Find where the given text appears and provide that cell's center as (x, y) coordinate. 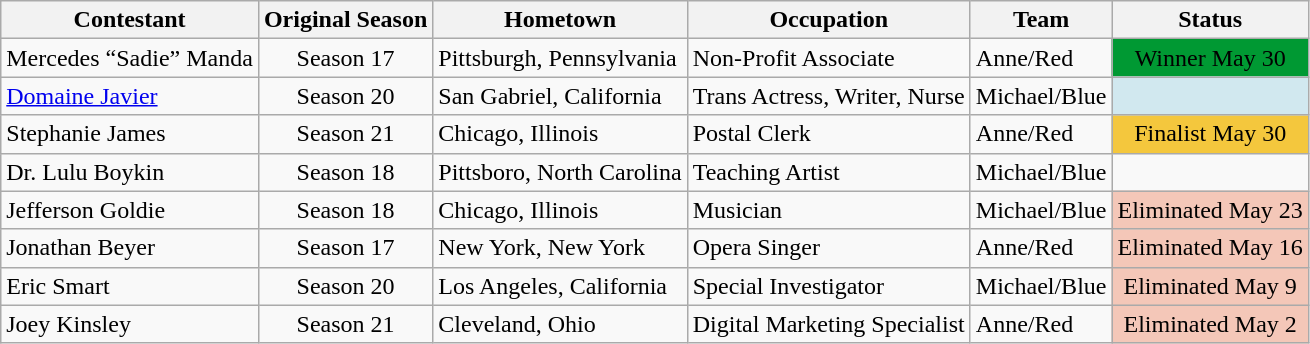
Hometown (560, 20)
Domaine Javier (130, 96)
Stephanie James (130, 134)
Eliminated May 23 (1210, 210)
Contestant (130, 20)
Eric Smart (130, 286)
Opera Singer (828, 248)
Special Investigator (828, 286)
Status (1210, 20)
Mercedes “Sadie” Manda (130, 58)
San Gabriel, California (560, 96)
Finalist May 30 (1210, 134)
Eliminated May 16 (1210, 248)
Jonathan Beyer (130, 248)
New York, New York (560, 248)
Postal Clerk (828, 134)
Digital Marketing Specialist (828, 324)
Eliminated May 2 (1210, 324)
Cleveland, Ohio (560, 324)
Trans Actress, Writer, Nurse (828, 96)
Dr. Lulu Boykin (130, 172)
Team (1041, 20)
Los Angeles, California (560, 286)
Joey Kinsley (130, 324)
Winner May 30 (1210, 58)
Eliminated May 9 (1210, 286)
Occupation (828, 20)
Jefferson Goldie (130, 210)
Teaching Artist (828, 172)
Pittsboro, North Carolina (560, 172)
Non-Profit Associate (828, 58)
Musician (828, 210)
Pittsburgh, Pennsylvania (560, 58)
Original Season (345, 20)
